Detect which cell encompasses the target text, then output its (X, Y) center coordinate. 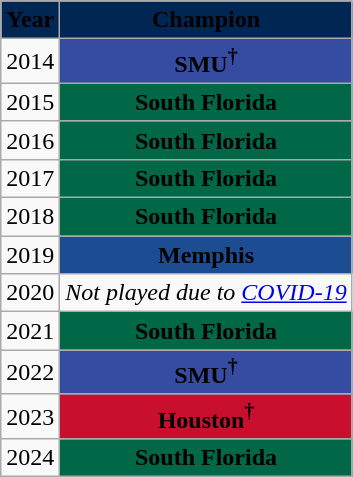
2021 (30, 331)
Champion (206, 20)
2020 (30, 293)
2024 (30, 458)
2014 (30, 62)
2018 (30, 217)
Houston† (206, 416)
Not played due to COVID-19 (206, 293)
Memphis (206, 255)
2017 (30, 178)
2023 (30, 416)
2015 (30, 102)
2016 (30, 140)
2019 (30, 255)
2022 (30, 372)
Year (30, 20)
